Locate the cell with the specified text and output its (x, y) center coordinate. 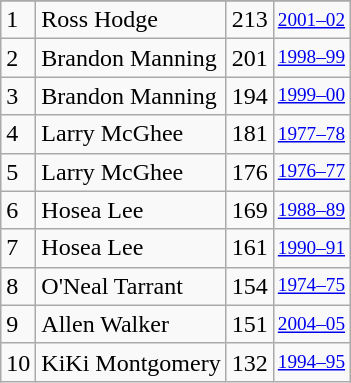
176 (250, 172)
4 (18, 134)
9 (18, 324)
201 (250, 58)
1988–89 (311, 210)
213 (250, 20)
1974–75 (311, 286)
1990–91 (311, 248)
KiKi Montgomery (131, 362)
1994–95 (311, 362)
Ross Hodge (131, 20)
2004–05 (311, 324)
154 (250, 286)
1977–78 (311, 134)
161 (250, 248)
151 (250, 324)
3 (18, 96)
O'Neal Tarrant (131, 286)
6 (18, 210)
1999–00 (311, 96)
194 (250, 96)
1998–99 (311, 58)
132 (250, 362)
5 (18, 172)
7 (18, 248)
2 (18, 58)
10 (18, 362)
2001–02 (311, 20)
169 (250, 210)
8 (18, 286)
181 (250, 134)
1 (18, 20)
Allen Walker (131, 324)
1976–77 (311, 172)
